Provide the [X, Y] coordinate of the cell's center where the given text is located.  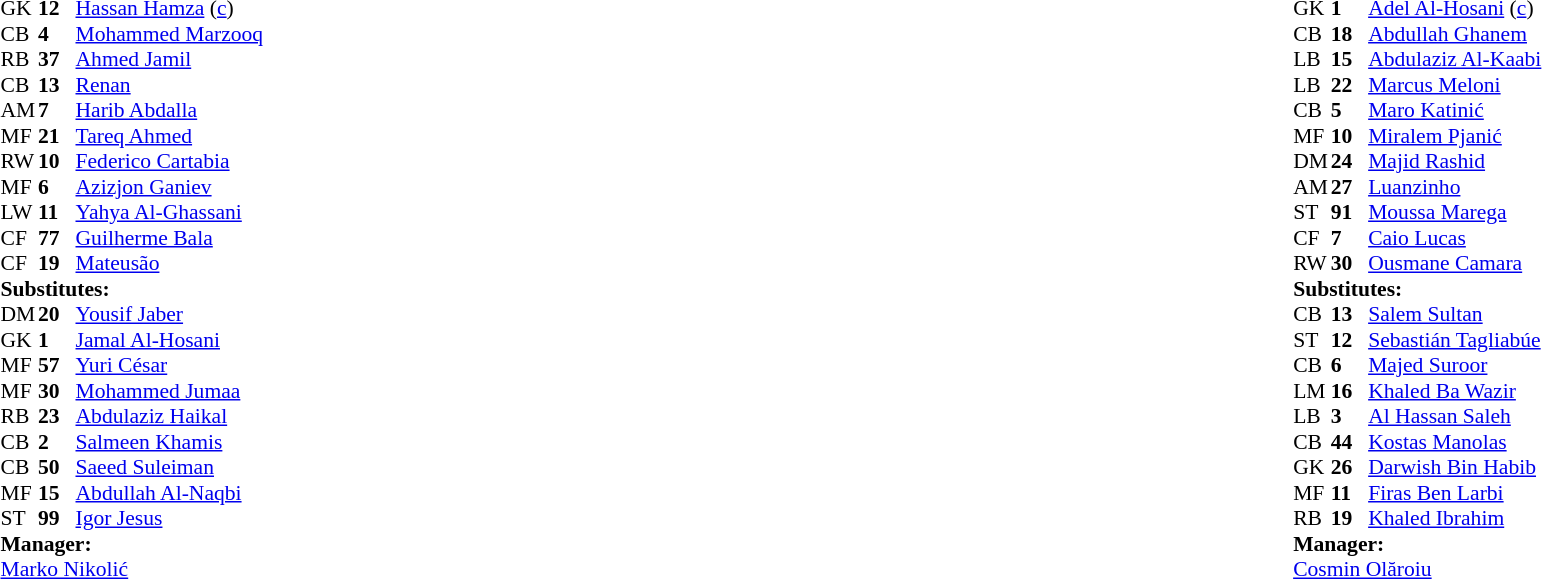
Salmeen Khamis [170, 442]
21 [57, 136]
1 [57, 340]
Caio Lucas [1454, 238]
Mateusão [170, 263]
Mohammed Jumaa [170, 391]
99 [57, 519]
Saeed Suleiman [170, 467]
Darwish Bin Habib [1454, 467]
Moussa Marega [1454, 213]
91 [1350, 213]
50 [57, 467]
Yuri César [170, 365]
Azizjon Ganiev [170, 187]
Yousif Jaber [170, 315]
2 [57, 442]
12 [1350, 340]
Igor Jesus [170, 519]
16 [1350, 391]
LM [1312, 391]
22 [1350, 85]
Marcus Meloni [1454, 85]
Kostas Manolas [1454, 442]
Abdullah Ghanem [1454, 34]
24 [1350, 161]
Guilherme Bala [170, 238]
26 [1350, 467]
Salem Sultan [1454, 315]
Abdulaziz Haikal [170, 417]
Renan [170, 85]
Firas Ben Larbi [1454, 493]
18 [1350, 34]
Ahmed Jamil [170, 59]
Federico Cartabia [170, 161]
Khaled Ibrahim [1454, 519]
Jamal Al-Hosani [170, 340]
Sebastián Tagliabúe [1454, 340]
Luanzinho [1454, 187]
Ousmane Camara [1454, 263]
Tareq Ahmed [170, 136]
Yahya Al-Ghassani [170, 213]
Harib Abdalla [170, 111]
Abdullah Al-Naqbi [170, 493]
Al Hassan Saleh [1454, 417]
Miralem Pjanić [1454, 136]
Majid Rashid [1454, 161]
LW [19, 213]
27 [1350, 187]
Majed Suroor [1454, 365]
37 [57, 59]
23 [57, 417]
44 [1350, 442]
3 [1350, 417]
Maro Katinić [1454, 111]
4 [57, 34]
Khaled Ba Wazir [1454, 391]
Mohammed Marzooq [170, 34]
57 [57, 365]
77 [57, 238]
Abdulaziz Al-Kaabi [1454, 59]
20 [57, 315]
5 [1350, 111]
